Return the [X, Y] coordinate for the center point of the cell that contains the specified text.  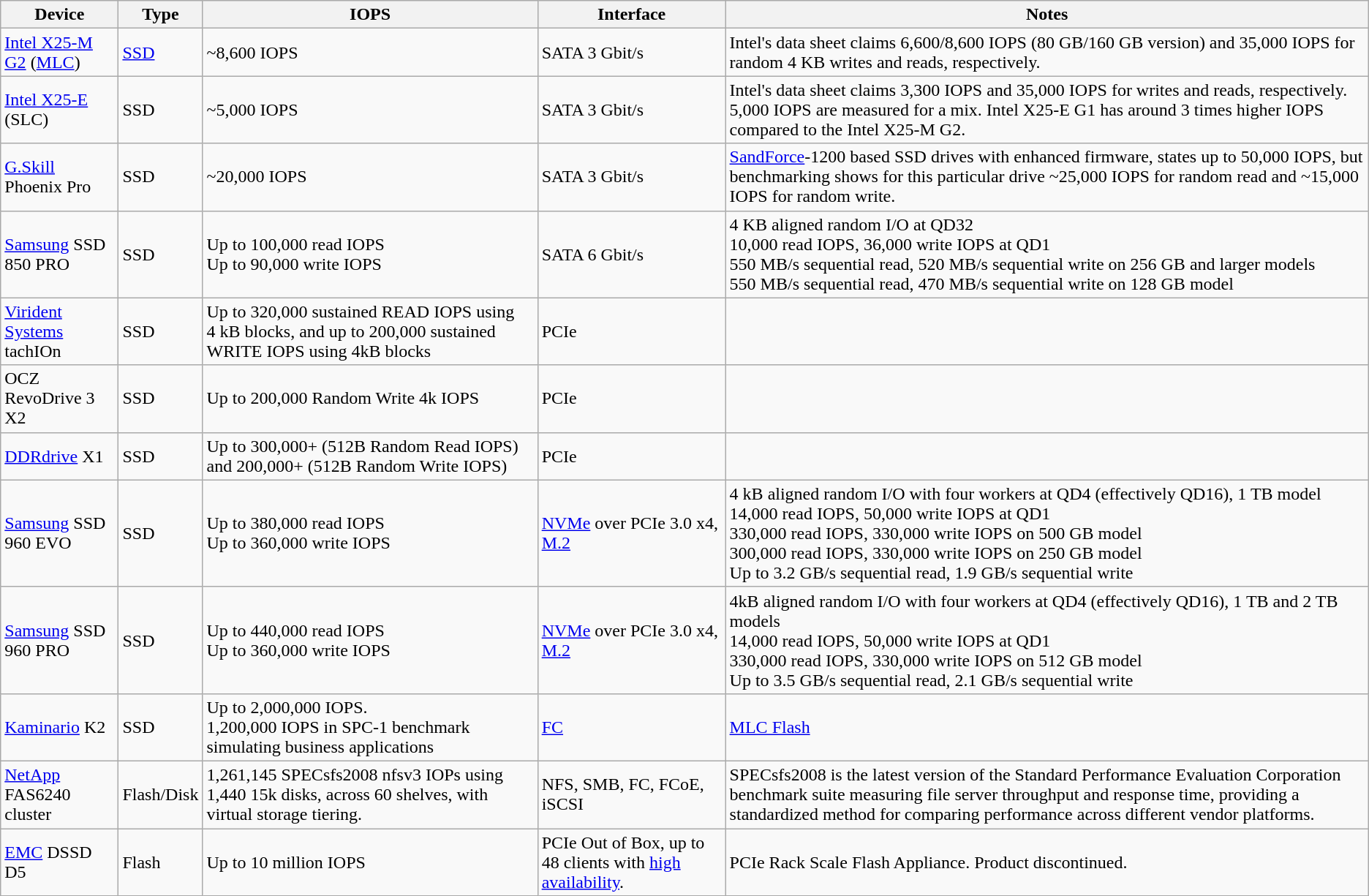
EMC DSSD D5 [60, 862]
Flash/Disk [161, 794]
Up to 100,000 read IOPSUp to 90,000 write IOPS [370, 255]
Intel X25-M G2 (MLC) [60, 53]
Notes [1047, 15]
IOPS [370, 15]
Up to 2,000,000 IOPS.1,200,000 IOPS in SPC-1 benchmark simulating business applications [370, 727]
Kaminario K2 [60, 727]
Up to 300,000+ (512B Random Read IOPS) and 200,000+ (512B Random Write IOPS) [370, 456]
Virident Systems tachIOn [60, 331]
Device [60, 15]
DDRdrive X1 [60, 456]
1,261,145 SPECsfs2008 nfsv3 IOPs using 1,440 15k disks, across 60 shelves, with virtual storage tiering. [370, 794]
PCIe Out of Box, up to 48 clients with high availability. [632, 862]
Samsung SSD 850 PRO [60, 255]
Intel X25-E (SLC) [60, 110]
Samsung SSD 960 EVO [60, 533]
Flash [161, 862]
FC [632, 727]
MLC Flash [1047, 727]
Up to 380,000 read IOPSUp to 360,000 write IOPS [370, 533]
SATA 6 Gbit/s [632, 255]
Interface [632, 15]
~20,000 IOPS [370, 177]
Type [161, 15]
~5,000 IOPS [370, 110]
~8,600 IOPS [370, 53]
G.Skill Phoenix Pro [60, 177]
Samsung SSD 960 PRO [60, 640]
Up to 200,000 Random Write 4k IOPS [370, 399]
Up to 440,000 read IOPSUp to 360,000 write IOPS [370, 640]
NetApp FAS6240 cluster [60, 794]
NFS, SMB, FC, FCoE, iSCSI [632, 794]
Intel's data sheet claims 6,600/8,600 IOPS (80 GB/160 GB version) and 35,000 IOPS for random 4 KB writes and reads, respectively. [1047, 53]
Up to 320,000 sustained READ IOPS using 4 kB blocks, and up to 200,000 sustained WRITE IOPS using 4kB blocks [370, 331]
Up to 10 million IOPS [370, 862]
PCIe Rack Scale Flash Appliance. Product discontinued. [1047, 862]
OCZ RevoDrive 3 X2 [60, 399]
